Detect which cell encompasses the target text, then output its [x, y] center coordinate. 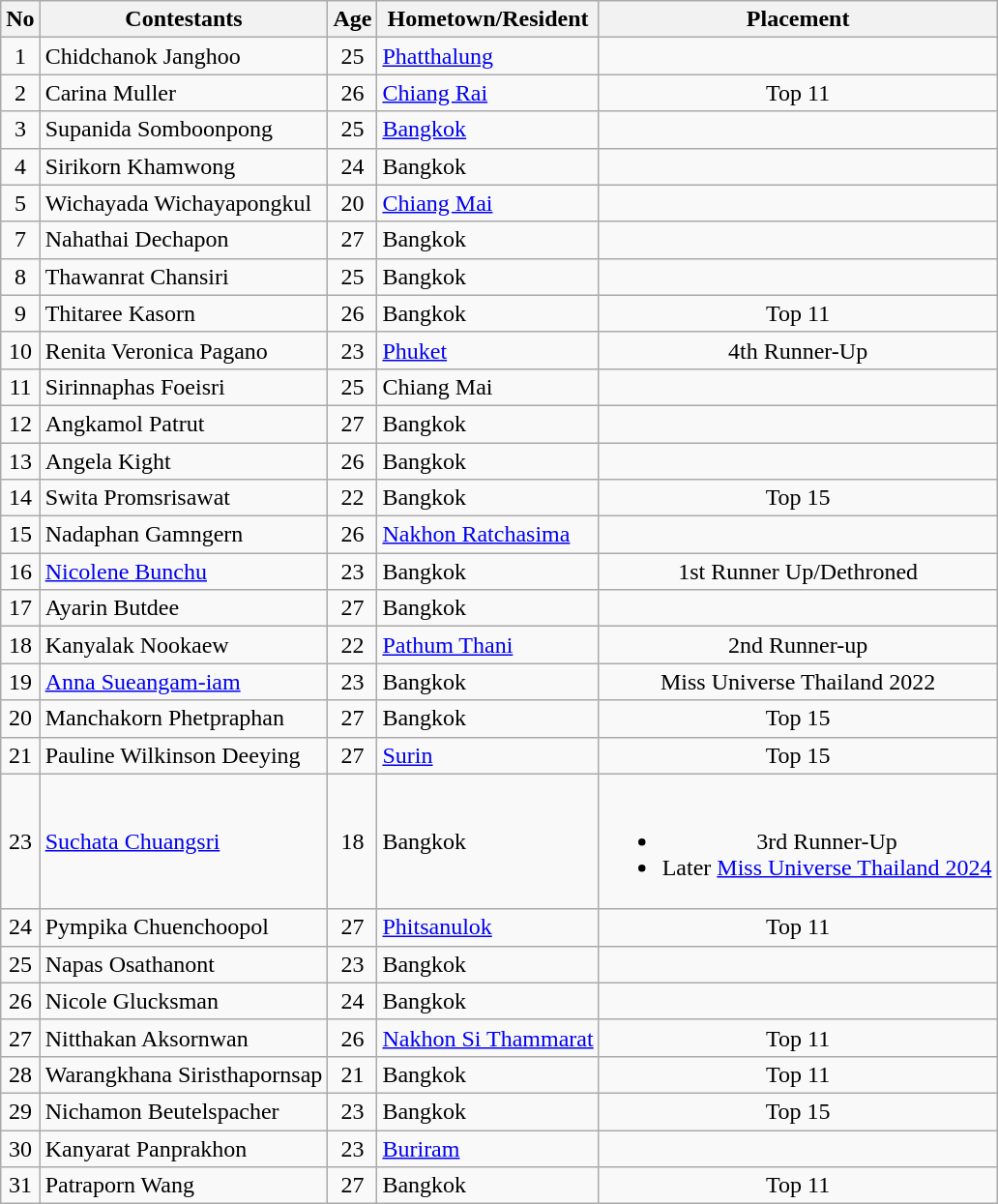
4th Runner-Up [798, 350]
Nichamon Beutelspacher [184, 1111]
Age [352, 19]
Chidchanok Janghoo [184, 56]
Angela Kight [184, 461]
Nadaphan Gamngern [184, 535]
7 [20, 240]
9 [20, 313]
Renita Veronica Pagano [184, 350]
Kanyarat Panprakhon [184, 1148]
Nakhon Ratchasima [487, 535]
Napas Osathanont [184, 964]
Nicole Glucksman [184, 1001]
Hometown/Resident [487, 19]
29 [20, 1111]
10 [20, 350]
Nicolene Bunchu [184, 572]
15 [20, 535]
3 [20, 130]
Phatthalung [487, 56]
2 [20, 93]
Chiang Rai [487, 93]
Pauline Wilkinson Deeying [184, 755]
Nakhon Si Thammarat [487, 1038]
Anna Sueangam-iam [184, 682]
1st Runner Up/Dethroned [798, 572]
Warangkhana Siristhapornsap [184, 1074]
Wichayada Wichayapongkul [184, 203]
4 [20, 166]
8 [20, 277]
1 [20, 56]
17 [20, 608]
Sirikorn Khamwong [184, 166]
14 [20, 498]
Sirinnaphas Foeisri [184, 387]
Surin [487, 755]
Suchata Chuangsri [184, 841]
No [20, 19]
Miss Universe Thailand 2022 [798, 682]
Nitthakan Aksornwan [184, 1038]
Phitsanulok [487, 927]
11 [20, 387]
Angkamol Patrut [184, 424]
31 [20, 1186]
5 [20, 203]
2nd Runner-up [798, 645]
Ayarin Butdee [184, 608]
Manchakorn Phetpraphan [184, 719]
12 [20, 424]
19 [20, 682]
Patraporn Wang [184, 1186]
28 [20, 1074]
Nahathai Dechapon [184, 240]
Phuket [487, 350]
Contestants [184, 19]
Pympika Chuenchoopol [184, 927]
Supanida Somboonpong [184, 130]
30 [20, 1148]
Placement [798, 19]
3rd Runner-UpLater Miss Universe Thailand 2024 [798, 841]
Kanyalak Nookaew [184, 645]
Swita Promsrisawat [184, 498]
Carina Muller [184, 93]
Pathum Thani [487, 645]
16 [20, 572]
13 [20, 461]
Thitaree Kasorn [184, 313]
Buriram [487, 1148]
Thawanrat Chansiri [184, 277]
